Return the (X, Y) coordinate for the center point of the cell that contains the specified text.  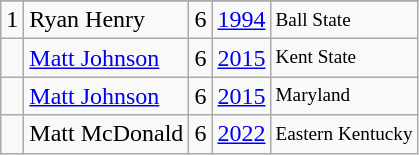
1994 (242, 20)
Ryan Henry (106, 20)
Kent State (344, 58)
1 (12, 20)
Ball State (344, 20)
2022 (242, 134)
Matt McDonald (106, 134)
Maryland (344, 96)
Eastern Kentucky (344, 134)
